Return the (x, y) coordinate for the center point of the cell that contains the specified text.  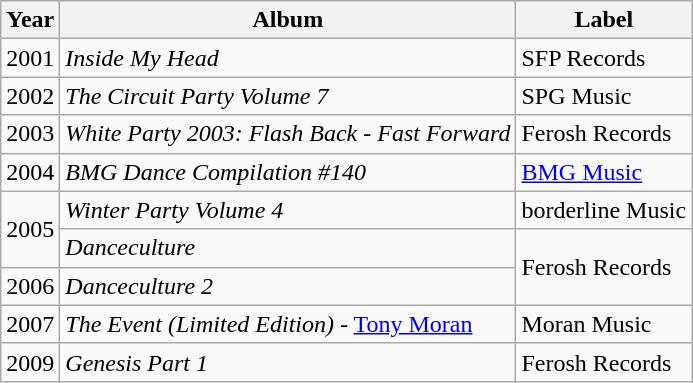
The Event (Limited Edition) - Tony Moran (288, 324)
Danceculture 2 (288, 286)
borderline Music (604, 210)
Moran Music (604, 324)
2002 (30, 96)
2006 (30, 286)
BMG Dance Compilation #140 (288, 172)
2003 (30, 134)
SFP Records (604, 58)
2004 (30, 172)
Album (288, 20)
2005 (30, 229)
Genesis Part 1 (288, 362)
Label (604, 20)
SPG Music (604, 96)
Danceculture (288, 248)
2001 (30, 58)
The Circuit Party Volume 7 (288, 96)
2009 (30, 362)
White Party 2003: Flash Back - Fast Forward (288, 134)
2007 (30, 324)
Inside My Head (288, 58)
Year (30, 20)
BMG Music (604, 172)
Winter Party Volume 4 (288, 210)
